Find where the given text appears and provide that cell's center as [x, y] coordinate. 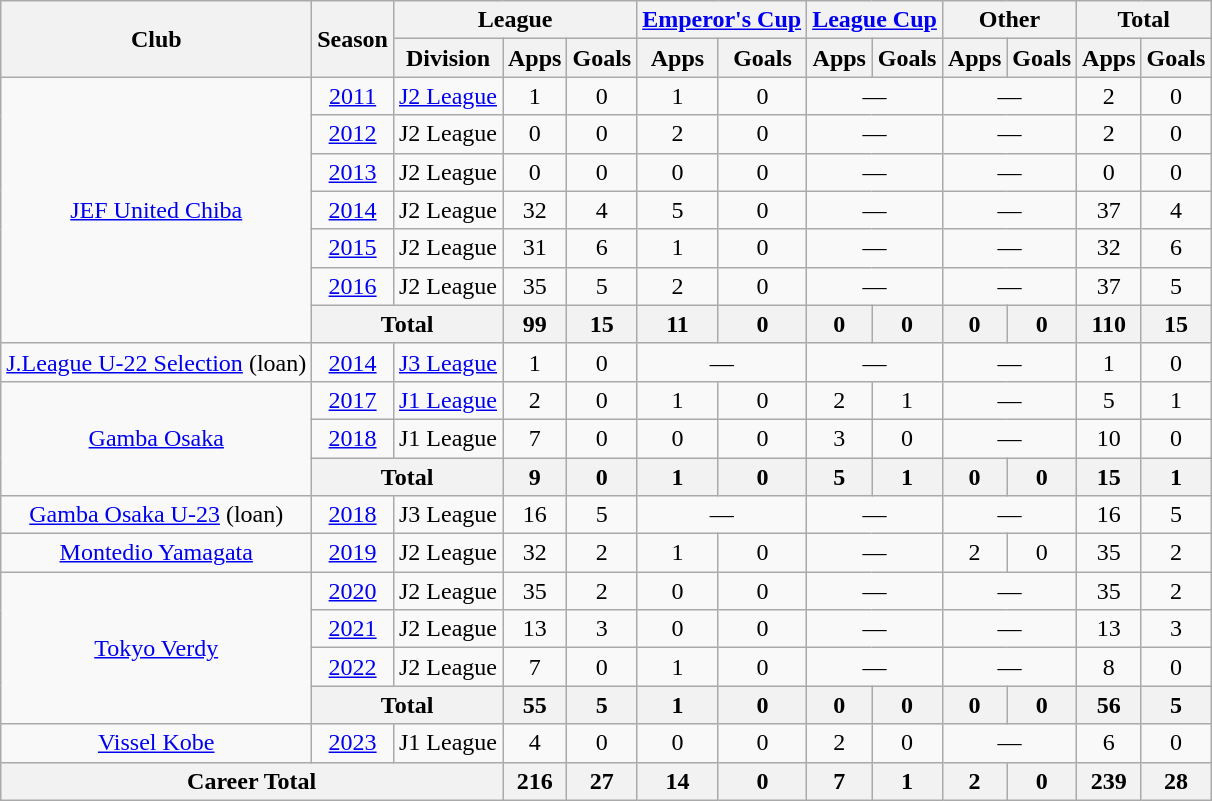
216 [534, 781]
Career Total [252, 781]
JEF United Chiba [156, 210]
110 [1109, 324]
Gamba Osaka [156, 438]
Division [448, 58]
2011 [353, 96]
11 [678, 324]
League Cup [875, 20]
14 [678, 781]
55 [534, 705]
2020 [353, 591]
2017 [353, 400]
Emperor's Cup [722, 20]
League [514, 20]
2016 [353, 286]
Montedio Yamagata [156, 553]
Season [353, 39]
56 [1109, 705]
Tokyo Verdy [156, 648]
Gamba Osaka U-23 (loan) [156, 515]
J.League U-22 Selection (loan) [156, 362]
Other [1009, 20]
31 [534, 248]
9 [534, 477]
99 [534, 324]
2021 [353, 629]
2023 [353, 743]
2015 [353, 248]
8 [1109, 667]
27 [602, 781]
239 [1109, 781]
2019 [353, 553]
2013 [353, 172]
2012 [353, 134]
2022 [353, 667]
Vissel Kobe [156, 743]
10 [1109, 438]
28 [1176, 781]
Club [156, 39]
